From the cell containing the given text, extract its center point as [X, Y] coordinate. 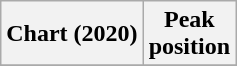
Peakposition [189, 34]
Chart (2020) [72, 34]
